Detect which cell encompasses the target text, then output its (x, y) center coordinate. 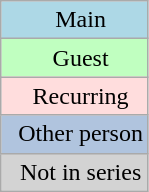
Main (75, 20)
Other person (75, 134)
Guest (75, 58)
Not in series (75, 172)
Recurring (75, 96)
